Identify which cell holds the provided text, then report its (x, y) central coordinate. 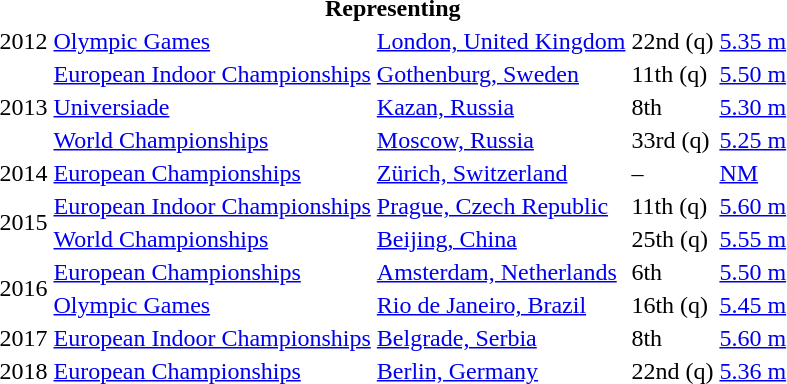
22nd (q) (672, 41)
33rd (q) (672, 140)
25th (q) (672, 239)
Rio de Janeiro, Brazil (501, 305)
Beijing, China (501, 239)
6th (672, 272)
Belgrade, Serbia (501, 338)
Gothenburg, Sweden (501, 74)
– (672, 173)
Amsterdam, Netherlands (501, 272)
Moscow, Russia (501, 140)
Kazan, Russia (501, 107)
Zürich, Switzerland (501, 173)
London, United Kingdom (501, 41)
Universiade (212, 107)
16th (q) (672, 305)
Prague, Czech Republic (501, 206)
